Scan for the cell matching the given text and deliver its [X, Y] coordinate at center. 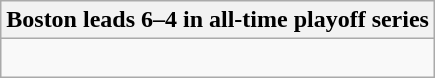
Boston leads 6–4 in all-time playoff series [218, 20]
